Detect which cell encompasses the target text, then output its (x, y) center coordinate. 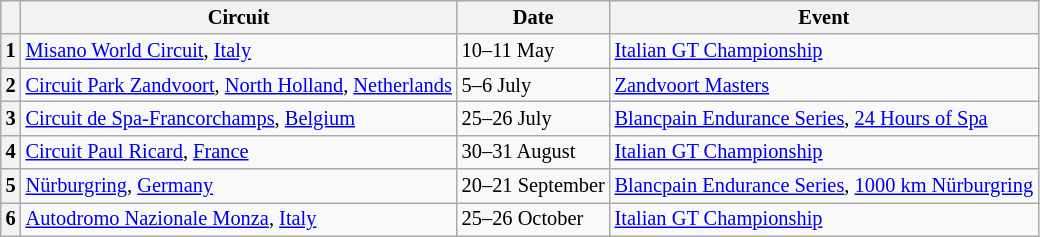
6 (11, 219)
Circuit de Spa-Francorchamps, Belgium (239, 118)
5–6 July (534, 85)
Blancpain Endurance Series, 1000 km Nürburgring (824, 186)
Circuit Paul Ricard, France (239, 152)
30–31 August (534, 152)
Nürburgring, Germany (239, 186)
20–21 September (534, 186)
Autodromo Nazionale Monza, Italy (239, 219)
Zandvoort Masters (824, 85)
Event (824, 17)
1 (11, 51)
10–11 May (534, 51)
4 (11, 152)
25–26 October (534, 219)
2 (11, 85)
25–26 July (534, 118)
3 (11, 118)
Date (534, 17)
Misano World Circuit, Italy (239, 51)
Circuit (239, 17)
Blancpain Endurance Series, 24 Hours of Spa (824, 118)
Circuit Park Zandvoort, North Holland, Netherlands (239, 85)
5 (11, 186)
